For the text-containing cell, return its midpoint in [X, Y] coordinate format. 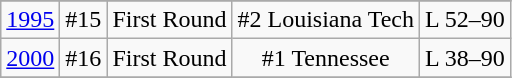
#16 [84, 58]
L 52–90 [466, 20]
#15 [84, 20]
#1 Tennessee [326, 58]
L 38–90 [466, 58]
2000 [30, 58]
1995 [30, 20]
#2 Louisiana Tech [326, 20]
